Search for the cell housing the specified text and yield its (x, y) center coordinate. 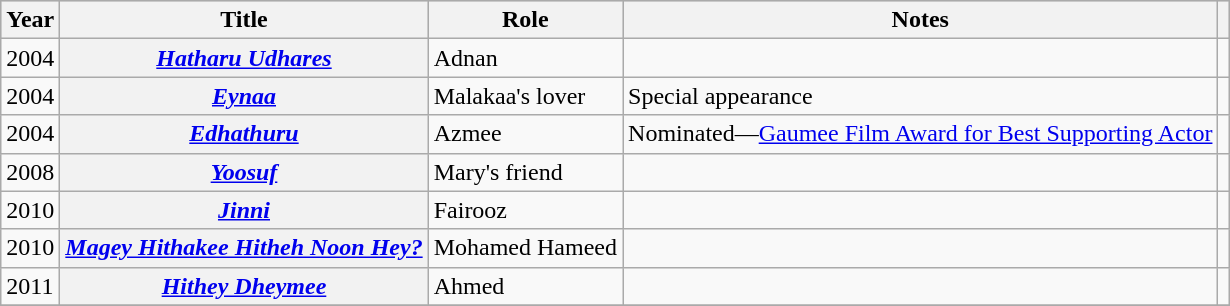
Fairooz (525, 210)
Edhathuru (244, 134)
Eynaa (244, 96)
Hatharu Udhares (244, 58)
Mary's friend (525, 172)
Ahmed (525, 286)
2008 (30, 172)
Year (30, 20)
Role (525, 20)
Malakaa's lover (525, 96)
Jinni (244, 210)
Nominated—Gaumee Film Award for Best Supporting Actor (920, 134)
Yoosuf (244, 172)
Title (244, 20)
Adnan (525, 58)
Azmee (525, 134)
Mohamed Hameed (525, 248)
Hithey Dheymee (244, 286)
Notes (920, 20)
Magey Hithakee Hitheh Noon Hey? (244, 248)
Special appearance (920, 96)
2011 (30, 286)
